Return (X, Y) of the center of cell containing provided text 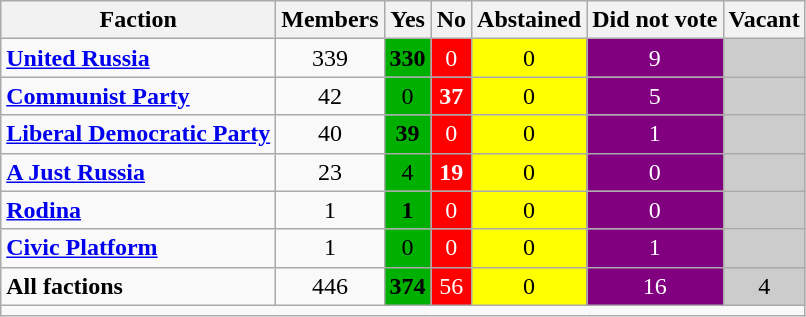
Vacant (764, 20)
56 (451, 286)
9 (655, 58)
42 (330, 96)
40 (330, 134)
United Russia (138, 58)
16 (655, 286)
Did not vote (655, 20)
Communist Party (138, 96)
374 (408, 286)
No (451, 20)
Abstained (530, 20)
A Just Russia (138, 172)
All factions (138, 286)
Liberal Democratic Party (138, 134)
Rodina (138, 210)
Yes (408, 20)
Members (330, 20)
Faction (138, 20)
39 (408, 134)
Civic Platform (138, 248)
330 (408, 58)
339 (330, 58)
446 (330, 286)
5 (655, 96)
19 (451, 172)
37 (451, 96)
23 (330, 172)
